From the cell containing the given text, extract its center point as [X, Y] coordinate. 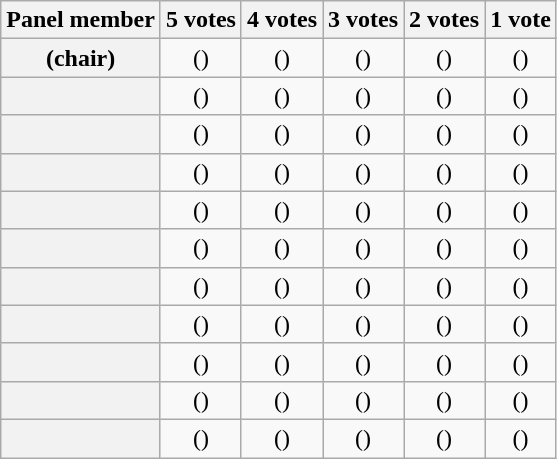
3 votes [364, 20]
2 votes [444, 20]
1 vote [521, 20]
(chair) [81, 58]
5 votes [200, 20]
4 votes [282, 20]
Panel member [81, 20]
